Extract the (x, y) coordinate from the center of the cell holding the provided text.  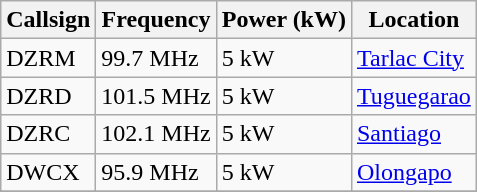
99.7 MHz (156, 58)
Olongapo (414, 172)
Location (414, 20)
101.5 MHz (156, 96)
DZRD (48, 96)
Callsign (48, 20)
DWCX (48, 172)
Tuguegarao (414, 96)
DZRM (48, 58)
102.1 MHz (156, 134)
Tarlac City (414, 58)
Frequency (156, 20)
Santiago (414, 134)
DZRC (48, 134)
95.9 MHz (156, 172)
Power (kW) (284, 20)
